Detect which cell encompasses the target text, then output its [X, Y] center coordinate. 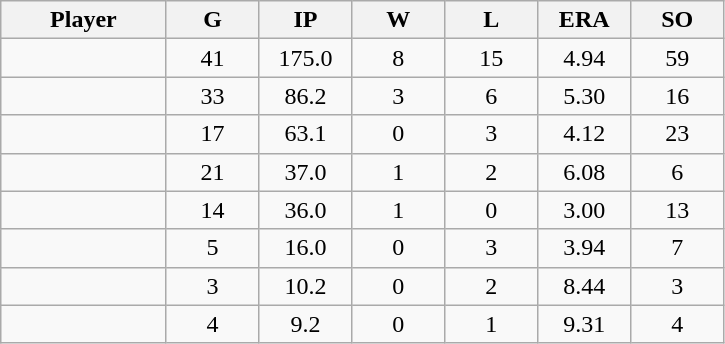
10.2 [306, 286]
8 [398, 58]
37.0 [306, 172]
33 [212, 96]
16 [678, 96]
W [398, 20]
21 [212, 172]
14 [212, 210]
3.00 [584, 210]
23 [678, 134]
SO [678, 20]
Player [84, 20]
86.2 [306, 96]
5.30 [584, 96]
41 [212, 58]
13 [678, 210]
5 [212, 248]
3.94 [584, 248]
7 [678, 248]
8.44 [584, 286]
15 [492, 58]
63.1 [306, 134]
4.12 [584, 134]
IP [306, 20]
9.2 [306, 324]
L [492, 20]
4.94 [584, 58]
59 [678, 58]
16.0 [306, 248]
G [212, 20]
17 [212, 134]
9.31 [584, 324]
175.0 [306, 58]
6.08 [584, 172]
ERA [584, 20]
36.0 [306, 210]
